Search for the cell housing the specified text and yield its (X, Y) center coordinate. 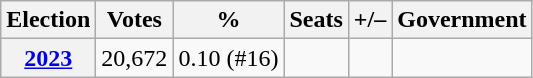
Government (462, 20)
0.10 (#16) (228, 58)
% (228, 20)
Votes (134, 20)
20,672 (134, 58)
Election (48, 20)
2023 (48, 58)
+/– (370, 20)
Seats (316, 20)
